For the text-containing cell, return its midpoint in (x, y) coordinate format. 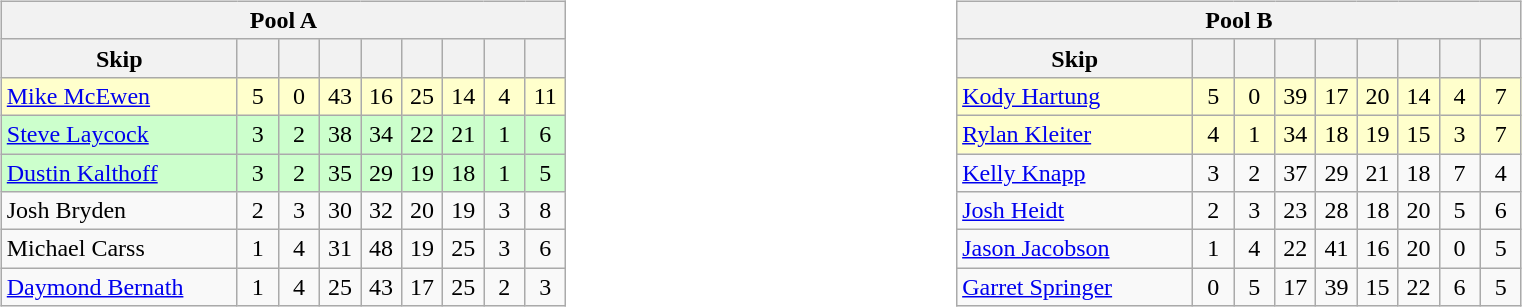
Rylan Kleiter (1075, 134)
Josh Heidt (1075, 211)
23 (1296, 211)
38 (340, 134)
Garret Springer (1075, 287)
Jason Jacobson (1075, 249)
Kelly Knapp (1075, 173)
30 (340, 211)
Pool B (1240, 20)
48 (380, 249)
41 (1336, 249)
32 (380, 211)
Michael Carss (119, 249)
8 (546, 211)
Dustin Kalthoff (119, 173)
31 (340, 249)
Pool A (284, 20)
35 (340, 173)
Mike McEwen (119, 96)
Kody Hartung (1075, 96)
Josh Bryden (119, 211)
37 (1296, 173)
11 (546, 96)
Steve Laycock (119, 134)
Daymond Bernath (119, 287)
28 (1336, 211)
